Output the (x, y) coordinate of the center of the cell containing the given text.  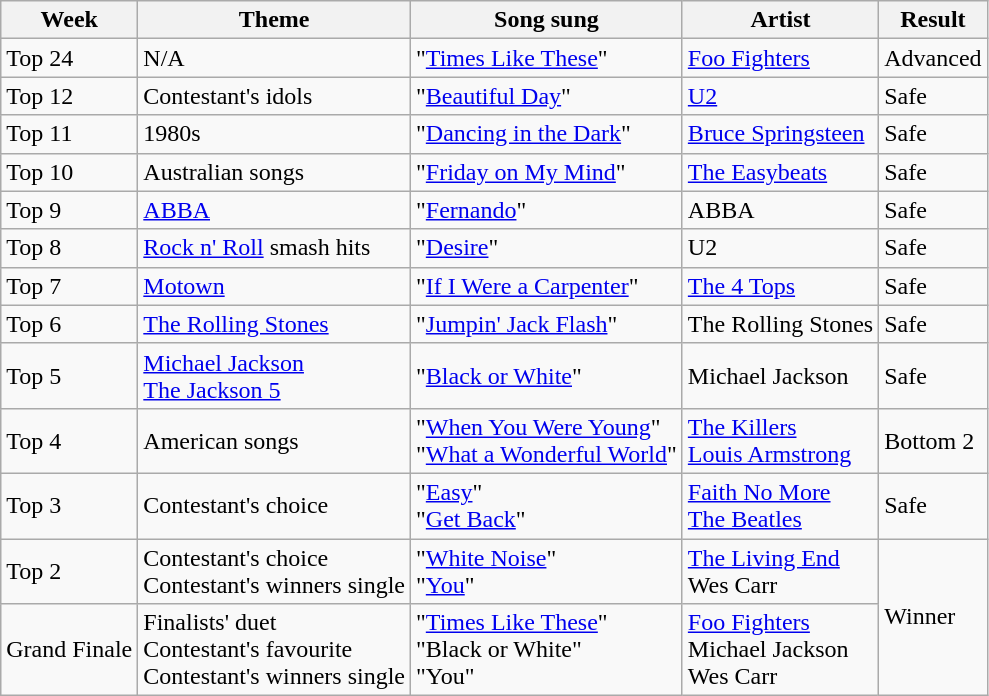
Song sung (546, 20)
"When You Were Young""What a Wonderful World" (546, 440)
Top 10 (70, 172)
"If I Were a Carpenter" (546, 286)
Finalists' duetContestant's favouriteContestant's winners single (274, 650)
Top 7 (70, 286)
Bottom 2 (933, 440)
"Easy""Get Back" (546, 506)
"Fernando" (546, 210)
The Easybeats (780, 172)
Artist (780, 20)
Contestant's idols (274, 96)
Motown (274, 286)
"Dancing in the Dark" (546, 134)
Top 11 (70, 134)
Week (70, 20)
N/A (274, 58)
The 4 Tops (780, 286)
Michael JacksonThe Jackson 5 (274, 376)
"Beautiful Day" (546, 96)
"Times Like These" (546, 58)
American songs (274, 440)
Contestant's choice (274, 506)
Top 24 (70, 58)
"Jumpin' Jack Flash" (546, 324)
The KillersLouis Armstrong (780, 440)
Top 2 (70, 570)
"White Noise""You" (546, 570)
Contestant's choiceContestant's winners single (274, 570)
Winner (933, 616)
"Desire" (546, 248)
Top 5 (70, 376)
Top 9 (70, 210)
Foo FightersMichael JacksonWes Carr (780, 650)
The Living EndWes Carr (780, 570)
Australian songs (274, 172)
Rock n' Roll smash hits (274, 248)
Top 3 (70, 506)
Michael Jackson (780, 376)
Advanced (933, 58)
Grand Finale (70, 650)
Faith No MoreThe Beatles (780, 506)
"Times Like These""Black or White""You" (546, 650)
1980s (274, 134)
Top 4 (70, 440)
Theme (274, 20)
Result (933, 20)
Top 12 (70, 96)
Foo Fighters (780, 58)
Top 8 (70, 248)
"Friday on My Mind" (546, 172)
Bruce Springsteen (780, 134)
Top 6 (70, 324)
"Black or White" (546, 376)
